Find where the given text appears and provide that cell's center as (X, Y) coordinate. 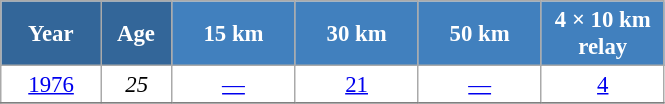
Age (136, 34)
50 km (480, 34)
25 (136, 85)
Year (52, 34)
1976 (52, 85)
21 (356, 85)
30 km (356, 34)
4 × 10 km relay (602, 34)
15 km (234, 34)
4 (602, 85)
